Return [x, y] of the center of cell containing provided text 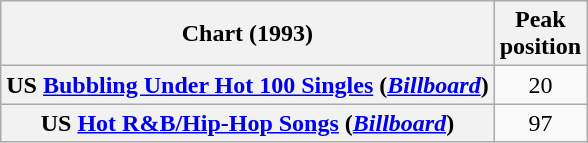
97 [540, 123]
US Hot R&B/Hip-Hop Songs (Billboard) [248, 123]
Chart (1993) [248, 34]
20 [540, 85]
US Bubbling Under Hot 100 Singles (Billboard) [248, 85]
Peakposition [540, 34]
